From the cell containing the given text, extract its center point as [x, y] coordinate. 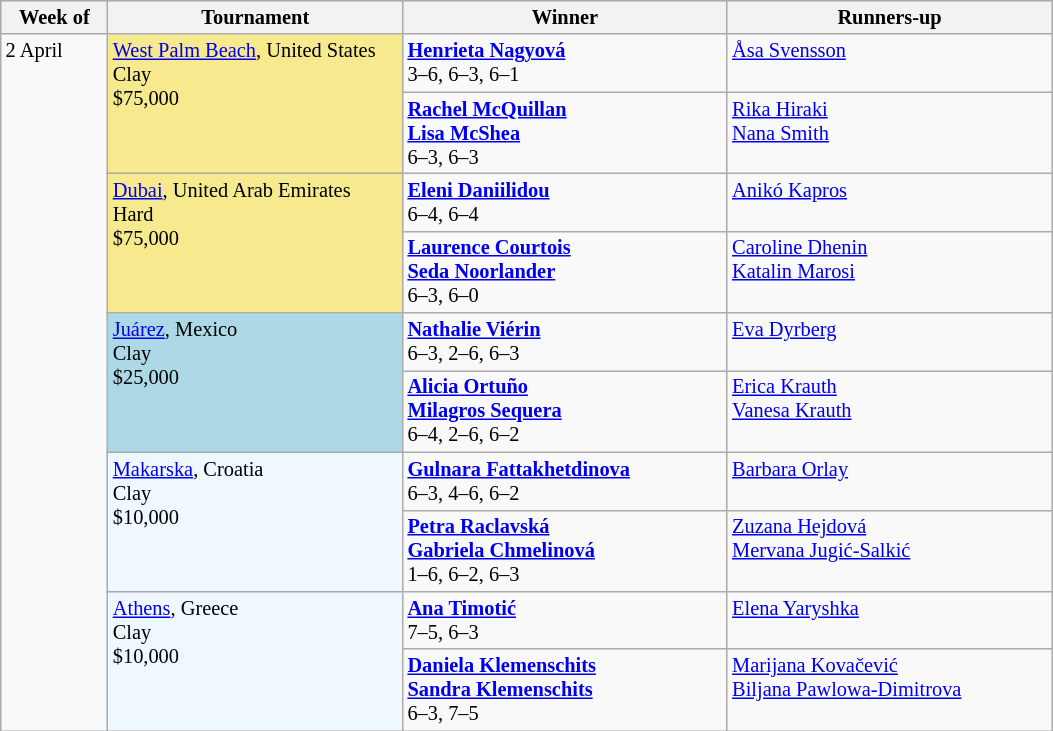
West Palm Beach, United States Clay $75,000 [256, 104]
Anikó Kapros [890, 202]
Marijana Kovačević Biljana Pawlowa-Dimitrova [890, 690]
Nathalie Viérin 6–3, 2–6, 6–3 [566, 342]
Åsa Svensson [890, 63]
Barbara Orlay [890, 481]
Laurence Courtois Seda Noorlander 6–3, 6–0 [566, 272]
Daniela Klemenschits Sandra Klemenschits 6–3, 7–5 [566, 690]
Zuzana Hejdová Mervana Jugić-Salkić [890, 551]
Runners-up [890, 17]
Gulnara Fattakhetdinova 6–3, 4–6, 6–2 [566, 481]
Winner [566, 17]
Rika Hiraki Nana Smith [890, 133]
2 April [54, 382]
Tournament [256, 17]
Alicia Ortuño Milagros Sequera 6–4, 2–6, 6–2 [566, 411]
Rachel McQuillan Lisa McShea 6–3, 6–3 [566, 133]
Dubai, United Arab Emirates Hard $75,000 [256, 242]
Elena Yaryshka [890, 620]
Caroline Dhenin Katalin Marosi [890, 272]
Makarska, Croatia Clay $10,000 [256, 522]
Erica Krauth Vanesa Krauth [890, 411]
Athens, Greece Clay $10,000 [256, 660]
Juárez, Mexico Clay $25,000 [256, 382]
Eleni Daniilidou 6–4, 6–4 [566, 202]
Ana Timotić 7–5, 6–3 [566, 620]
Week of [54, 17]
Henrieta Nagyová 3–6, 6–3, 6–1 [566, 63]
Petra Raclavská Gabriela Chmelinová 1–6, 6–2, 6–3 [566, 551]
Eva Dyrberg [890, 342]
